Return the (x, y) coordinate for the center point of the cell that contains the specified text.  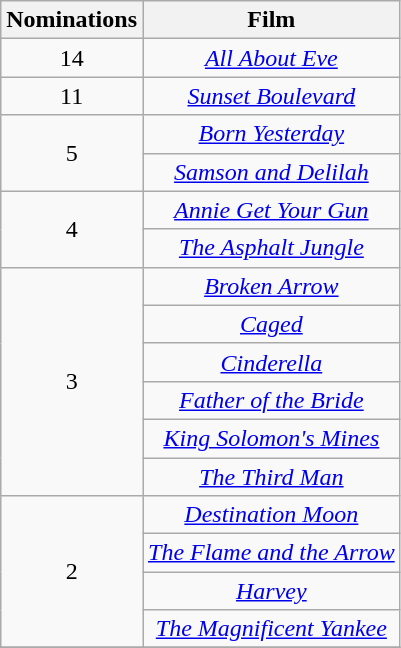
2 (72, 572)
Caged (271, 324)
The Flame and the Arrow (271, 553)
Sunset Boulevard (271, 96)
Broken Arrow (271, 286)
Film (271, 20)
The Magnificent Yankee (271, 629)
Annie Get Your Gun (271, 210)
The Third Man (271, 477)
King Solomon's Mines (271, 438)
11 (72, 96)
4 (72, 229)
The Asphalt Jungle (271, 248)
Cinderella (271, 362)
Samson and Delilah (271, 172)
Born Yesterday (271, 134)
Father of the Bride (271, 400)
Nominations (72, 20)
Destination Moon (271, 515)
All About Eve (271, 58)
5 (72, 153)
3 (72, 381)
14 (72, 58)
Harvey (271, 591)
